Identify which cell holds the provided text, then report its (x, y) central coordinate. 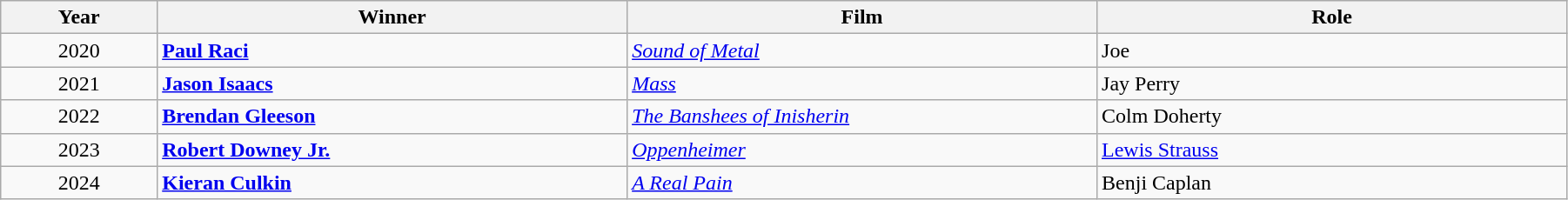
Jason Isaacs (392, 83)
Lewis Strauss (1332, 150)
Colm Doherty (1332, 117)
Jay Perry (1332, 83)
Role (1332, 17)
The Banshees of Inisherin (862, 117)
Benji Caplan (1332, 183)
A Real Pain (862, 183)
Oppenheimer (862, 150)
2023 (79, 150)
Kieran Culkin (392, 183)
Year (79, 17)
2020 (79, 50)
Mass (862, 83)
Winner (392, 17)
2024 (79, 183)
Robert Downey Jr. (392, 150)
Joe (1332, 50)
2021 (79, 83)
2022 (79, 117)
Sound of Metal (862, 50)
Film (862, 17)
Brendan Gleeson (392, 117)
Paul Raci (392, 50)
